Determine the [x, y] coordinate at the center of the cell enclosing the given text.  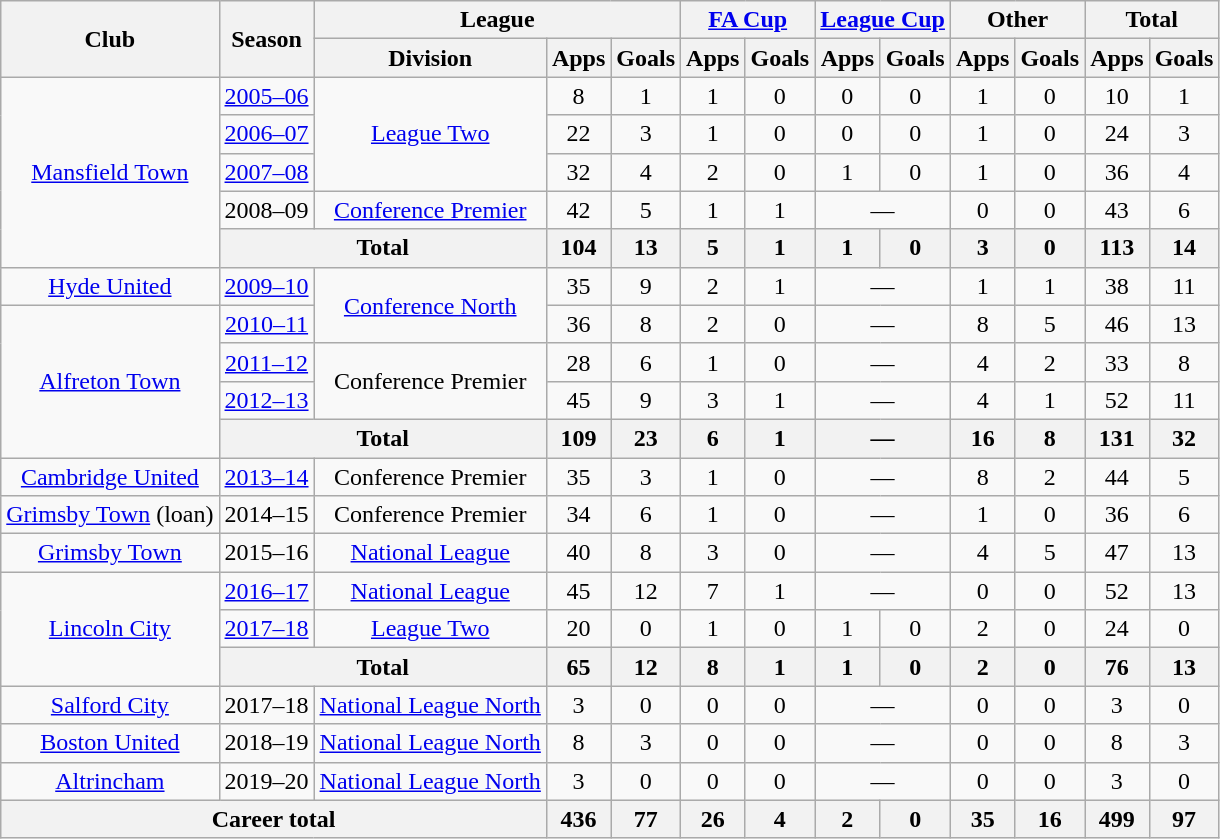
2009–10 [266, 286]
2018–19 [266, 743]
46 [1117, 324]
38 [1117, 286]
2006–07 [266, 134]
Alfreton Town [110, 381]
Club [110, 39]
47 [1117, 553]
Altrincham [110, 781]
76 [1117, 667]
104 [578, 248]
109 [578, 438]
22 [578, 134]
Career total [274, 819]
20 [578, 629]
77 [646, 819]
2007–08 [266, 172]
Grimsby Town [110, 553]
23 [646, 438]
131 [1117, 438]
2013–14 [266, 477]
2010–11 [266, 324]
44 [1117, 477]
2015–16 [266, 553]
2016–17 [266, 591]
10 [1117, 96]
42 [578, 210]
113 [1117, 248]
2012–13 [266, 400]
65 [578, 667]
7 [713, 591]
FA Cup [748, 20]
Boston United [110, 743]
33 [1117, 362]
2011–12 [266, 362]
43 [1117, 210]
Mansfield Town [110, 172]
2008–09 [266, 210]
Hyde United [110, 286]
2014–15 [266, 515]
Salford City [110, 705]
499 [1117, 819]
34 [578, 515]
40 [578, 553]
26 [713, 819]
28 [578, 362]
2019–20 [266, 781]
Conference North [430, 305]
436 [578, 819]
14 [1184, 248]
Season [266, 39]
Other [1017, 20]
2005–06 [266, 96]
Cambridge United [110, 477]
League [497, 20]
Lincoln City [110, 629]
League Cup [883, 20]
Grimsby Town (loan) [110, 515]
97 [1184, 819]
Division [430, 58]
